Find where the given text appears and provide that cell's center as (X, Y) coordinate. 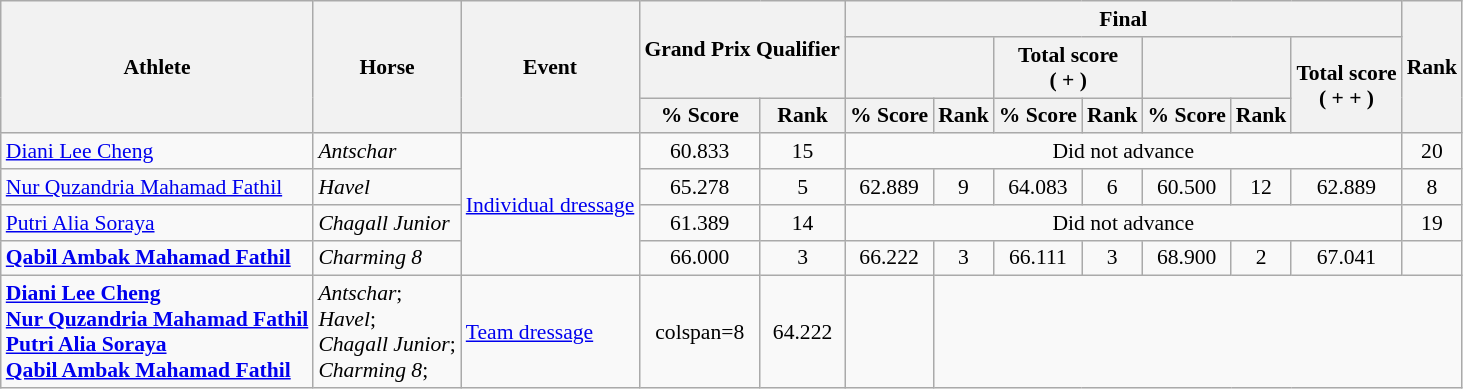
Team dressage (550, 332)
Total score( + + ) (1346, 86)
Diani Lee ChengNur Quzandria Mahamad FathilPutri Alia SorayaQabil Ambak Mahamad Fathil (158, 332)
15 (802, 152)
65.278 (700, 187)
Havel (386, 187)
8 (1432, 187)
2 (1262, 258)
Final (1124, 19)
Horse (386, 67)
Antschar;Havel;Chagall Junior;Charming 8; (386, 332)
Grand Prix Qualifier (742, 50)
68.900 (1187, 258)
66.222 (889, 258)
61.389 (700, 223)
66.111 (1038, 258)
Diani Lee Cheng (158, 152)
5 (802, 187)
Individual dressage (550, 205)
Total score( + ) (1068, 68)
12 (1262, 187)
20 (1432, 152)
Nur Quzandria Mahamad Fathil (158, 187)
9 (964, 187)
64.083 (1038, 187)
Antschar (386, 152)
66.000 (700, 258)
Charming 8 (386, 258)
14 (802, 223)
60.833 (700, 152)
Chagall Junior (386, 223)
60.500 (1187, 187)
67.041 (1346, 258)
Putri Alia Soraya (158, 223)
6 (1112, 187)
Qabil Ambak Mahamad Fathil (158, 258)
colspan=8 (700, 332)
Athlete (158, 67)
64.222 (802, 332)
Event (550, 67)
19 (1432, 223)
